Pinpoint the cell where the given text exists, returning its (x, y) midpoint coordinate. 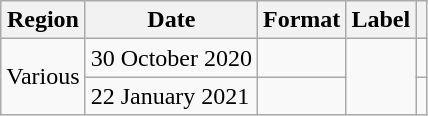
Region (43, 20)
30 October 2020 (171, 58)
Various (43, 77)
22 January 2021 (171, 96)
Format (302, 20)
Label (381, 20)
Date (171, 20)
